Pinpoint the cell where the given text exists, returning its (X, Y) midpoint coordinate. 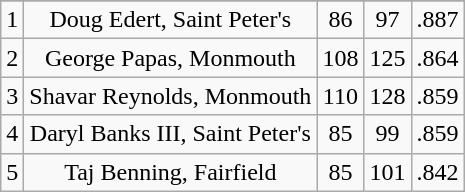
Daryl Banks III, Saint Peter's (170, 134)
86 (340, 20)
.864 (438, 58)
Taj Benning, Fairfield (170, 172)
125 (388, 58)
.842 (438, 172)
99 (388, 134)
128 (388, 96)
110 (340, 96)
4 (12, 134)
2 (12, 58)
1 (12, 20)
Doug Edert, Saint Peter's (170, 20)
George Papas, Monmouth (170, 58)
.887 (438, 20)
108 (340, 58)
97 (388, 20)
3 (12, 96)
Shavar Reynolds, Monmouth (170, 96)
5 (12, 172)
101 (388, 172)
